Capture the cell that displays the provided text and extract its [X, Y] central coordinate. 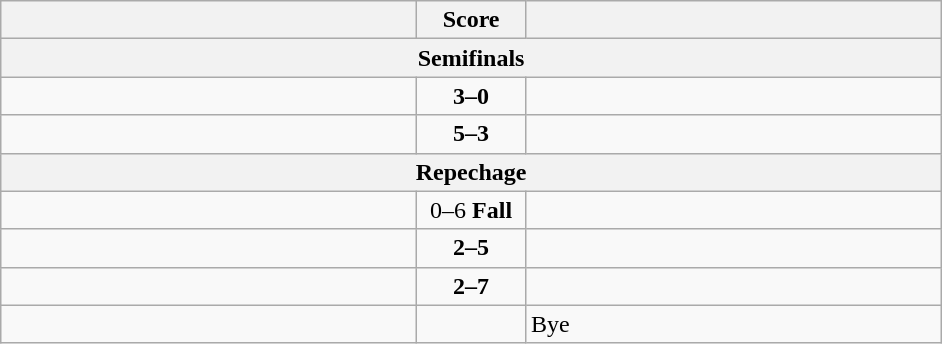
Score [472, 20]
3–0 [472, 96]
Semifinals [472, 58]
0–6 Fall [472, 210]
2–7 [472, 286]
5–3 [472, 134]
Bye [733, 324]
Repechage [472, 172]
2–5 [472, 248]
